Return [x, y] of the center of cell containing provided text 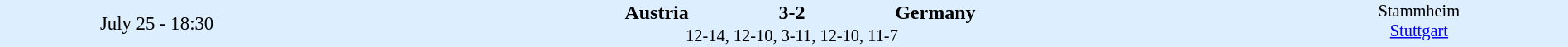
July 25 - 18:30 [157, 23]
12-14, 12-10, 3-11, 12-10, 11-7 [792, 36]
Germany [1082, 12]
3-2 [791, 12]
StammheimStuttgart [1419, 23]
Austria [501, 12]
